Scan for the cell matching the given text and deliver its (X, Y) coordinate at center. 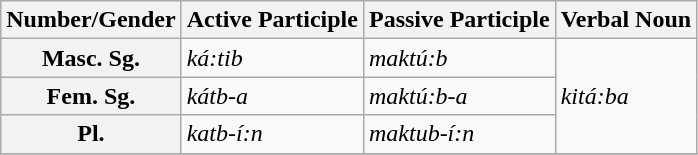
Masc. Sg. (91, 58)
Active Participle (272, 20)
Number/Gender (91, 20)
maktú:b (459, 58)
katb-í:n (272, 134)
Pl. (91, 134)
Passive Participle (459, 20)
kátb-a (272, 96)
Fem. Sg. (91, 96)
kitá:ba (626, 96)
ká:tib (272, 58)
Verbal Noun (626, 20)
maktú:b-a (459, 96)
maktub-í:n (459, 134)
